Return [x, y] of the center of cell containing provided text 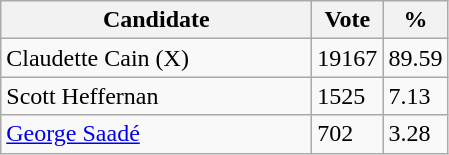
7.13 [416, 96]
Candidate [156, 20]
% [416, 20]
89.59 [416, 58]
702 [348, 134]
George Saadé [156, 134]
Scott Heffernan [156, 96]
1525 [348, 96]
3.28 [416, 134]
Vote [348, 20]
Claudette Cain (X) [156, 58]
19167 [348, 58]
